Return (X, Y) of the center of cell containing provided text 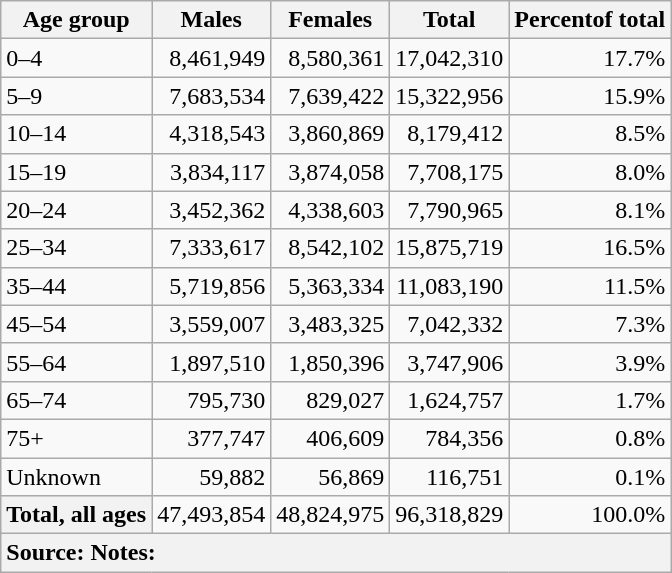
55–64 (76, 362)
3,834,117 (212, 172)
8,179,412 (450, 134)
0.8% (590, 438)
15.9% (590, 96)
7,683,534 (212, 96)
17,042,310 (450, 58)
8,461,949 (212, 58)
25–34 (76, 248)
3,483,325 (330, 324)
8.1% (590, 210)
11.5% (590, 286)
8.5% (590, 134)
8,580,361 (330, 58)
Source: Notes: (336, 553)
Males (212, 20)
829,027 (330, 400)
4,338,603 (330, 210)
1.7% (590, 400)
7,042,332 (450, 324)
0–4 (76, 58)
795,730 (212, 400)
Percentof total (590, 20)
15,875,719 (450, 248)
784,356 (450, 438)
Total, all ages (76, 515)
5–9 (76, 96)
Age group (76, 20)
10–14 (76, 134)
1,850,396 (330, 362)
17.7% (590, 58)
4,318,543 (212, 134)
3,860,869 (330, 134)
20–24 (76, 210)
15,322,956 (450, 96)
7,790,965 (450, 210)
Total (450, 20)
8.0% (590, 172)
35–44 (76, 286)
7.3% (590, 324)
3,747,906 (450, 362)
0.1% (590, 477)
1,897,510 (212, 362)
Unknown (76, 477)
116,751 (450, 477)
5,719,856 (212, 286)
59,882 (212, 477)
65–74 (76, 400)
8,542,102 (330, 248)
3,452,362 (212, 210)
45–54 (76, 324)
47,493,854 (212, 515)
3,874,058 (330, 172)
16.5% (590, 248)
96,318,829 (450, 515)
100.0% (590, 515)
15–19 (76, 172)
7,639,422 (330, 96)
48,824,975 (330, 515)
75+ (76, 438)
3.9% (590, 362)
7,333,617 (212, 248)
406,609 (330, 438)
1,624,757 (450, 400)
5,363,334 (330, 286)
377,747 (212, 438)
7,708,175 (450, 172)
3,559,007 (212, 324)
56,869 (330, 477)
11,083,190 (450, 286)
Females (330, 20)
